Scan for the cell matching the given text and deliver its (x, y) coordinate at center. 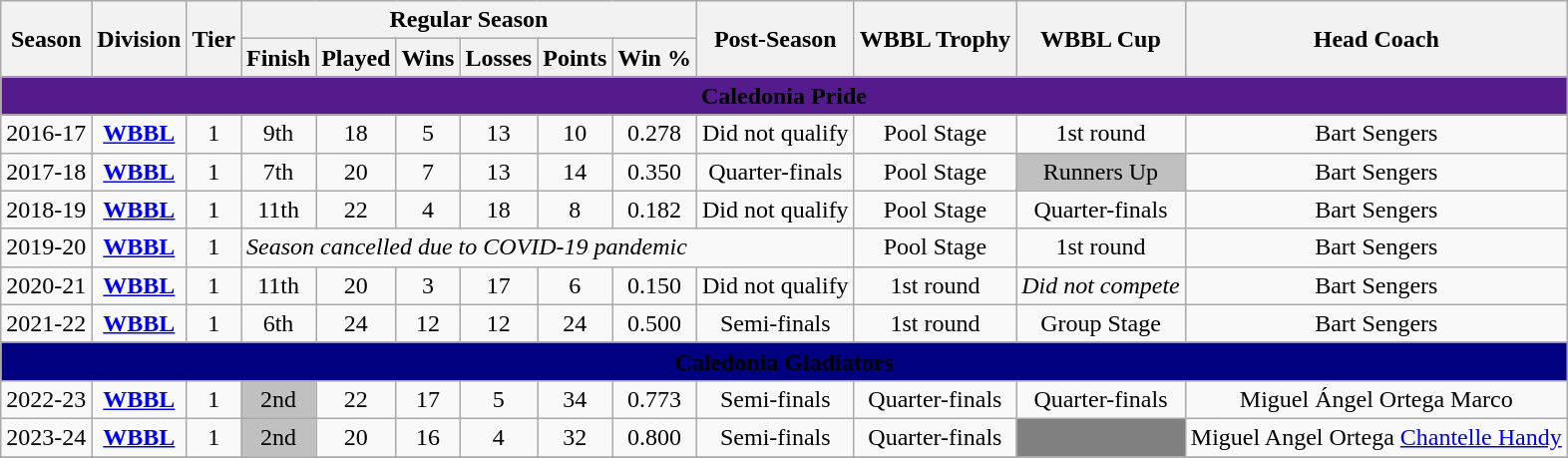
10 (575, 134)
Caledonia Pride (784, 96)
WBBL Trophy (935, 39)
Points (575, 58)
Division (140, 39)
Win % (654, 58)
Played (356, 58)
2022-23 (46, 399)
Miguel Angel Ortega Chantelle Handy (1376, 437)
0.350 (654, 172)
32 (575, 437)
Caledonia Gladiators (784, 361)
34 (575, 399)
3 (428, 285)
2020-21 (46, 285)
Post-Season (775, 39)
0.800 (654, 437)
2019-20 (46, 247)
2018-19 (46, 210)
Season cancelled due to COVID-19 pandemic (549, 247)
0.773 (654, 399)
Did not compete (1101, 285)
0.278 (654, 134)
Tier (213, 39)
WBBL Cup (1101, 39)
Miguel Ángel Ortega Marco (1376, 399)
0.150 (654, 285)
Wins (428, 58)
7 (428, 172)
7th (279, 172)
6th (279, 323)
14 (575, 172)
9th (279, 134)
2017-18 (46, 172)
2016-17 (46, 134)
8 (575, 210)
2021-22 (46, 323)
0.182 (654, 210)
Finish (279, 58)
Season (46, 39)
2023-24 (46, 437)
6 (575, 285)
Head Coach (1376, 39)
16 (428, 437)
Group Stage (1101, 323)
Losses (499, 58)
Regular Season (469, 20)
Runners Up (1101, 172)
0.500 (654, 323)
